Output the (x, y) coordinate of the center of the cell containing the given text.  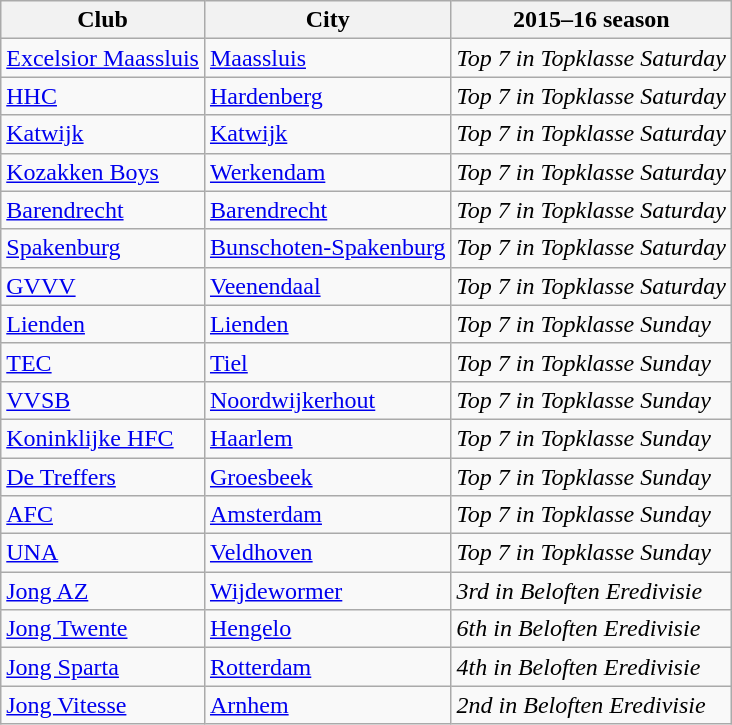
Amsterdam (328, 515)
Koninklijke HFC (103, 438)
3rd in Beloften Eredivisie (591, 591)
De Treffers (103, 477)
Jong AZ (103, 591)
Club (103, 20)
Wijdewormer (328, 591)
Tiel (328, 362)
VVSB (103, 400)
Veldhoven (328, 553)
GVVV (103, 286)
Veenendaal (328, 286)
TEC (103, 362)
Spakenburg (103, 248)
Maassluis (328, 58)
2015–16 season (591, 20)
Werkendam (328, 172)
City (328, 20)
Haarlem (328, 438)
HHC (103, 96)
2nd in Beloften Eredivisie (591, 705)
Jong Sparta (103, 667)
4th in Beloften Eredivisie (591, 667)
Groesbeek (328, 477)
Arnhem (328, 705)
Bunschoten-Spakenburg (328, 248)
AFC (103, 515)
UNA (103, 553)
Jong Vitesse (103, 705)
Rotterdam (328, 667)
6th in Beloften Eredivisie (591, 629)
Hardenberg (328, 96)
Kozakken Boys (103, 172)
Noordwijkerhout (328, 400)
Hengelo (328, 629)
Excelsior Maassluis (103, 58)
Jong Twente (103, 629)
